Capture the cell that displays the provided text and extract its [X, Y] central coordinate. 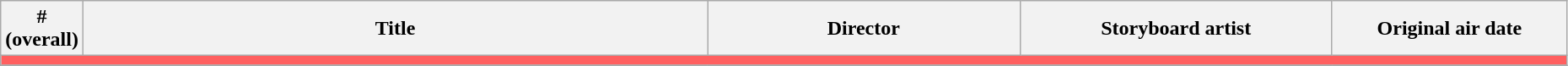
Director [864, 29]
Original air date [1449, 29]
#(overall) [42, 29]
Storyboard artist [1176, 29]
Title [395, 29]
